Scan for the cell matching the given text and deliver its (X, Y) coordinate at center. 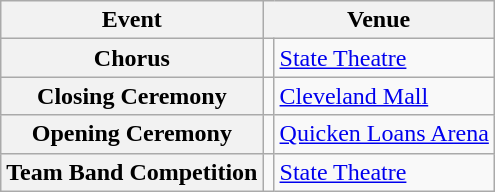
Team Band Competition (132, 172)
Closing Ceremony (132, 96)
Chorus (132, 58)
Opening Ceremony (132, 134)
Event (132, 20)
Cleveland Mall (384, 96)
Venue (378, 20)
Quicken Loans Arena (384, 134)
